Capture the cell that displays the provided text and extract its [X, Y] central coordinate. 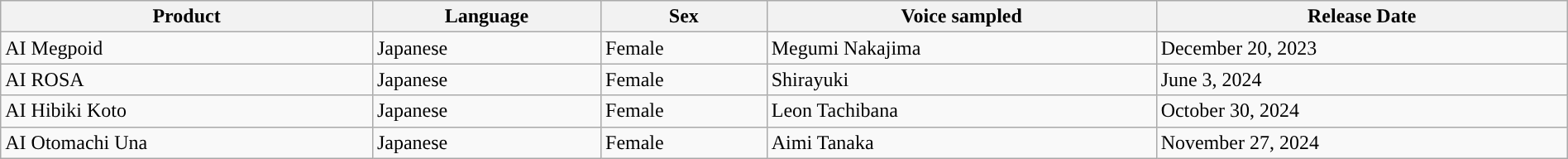
AI Hibiki Koto [187, 111]
Aimi Tanaka [961, 142]
Product [187, 17]
October 30, 2024 [1361, 111]
Language [486, 17]
Voice sampled [961, 17]
AI ROSA [187, 79]
November 27, 2024 [1361, 142]
Sex [685, 17]
June 3, 2024 [1361, 79]
AI Otomachi Una [187, 142]
Shirayuki [961, 79]
December 20, 2023 [1361, 48]
Megumi Nakajima [961, 48]
Release Date [1361, 17]
Leon Tachibana [961, 111]
AI Megpoid [187, 48]
